Detect which cell encompasses the target text, then output its (x, y) center coordinate. 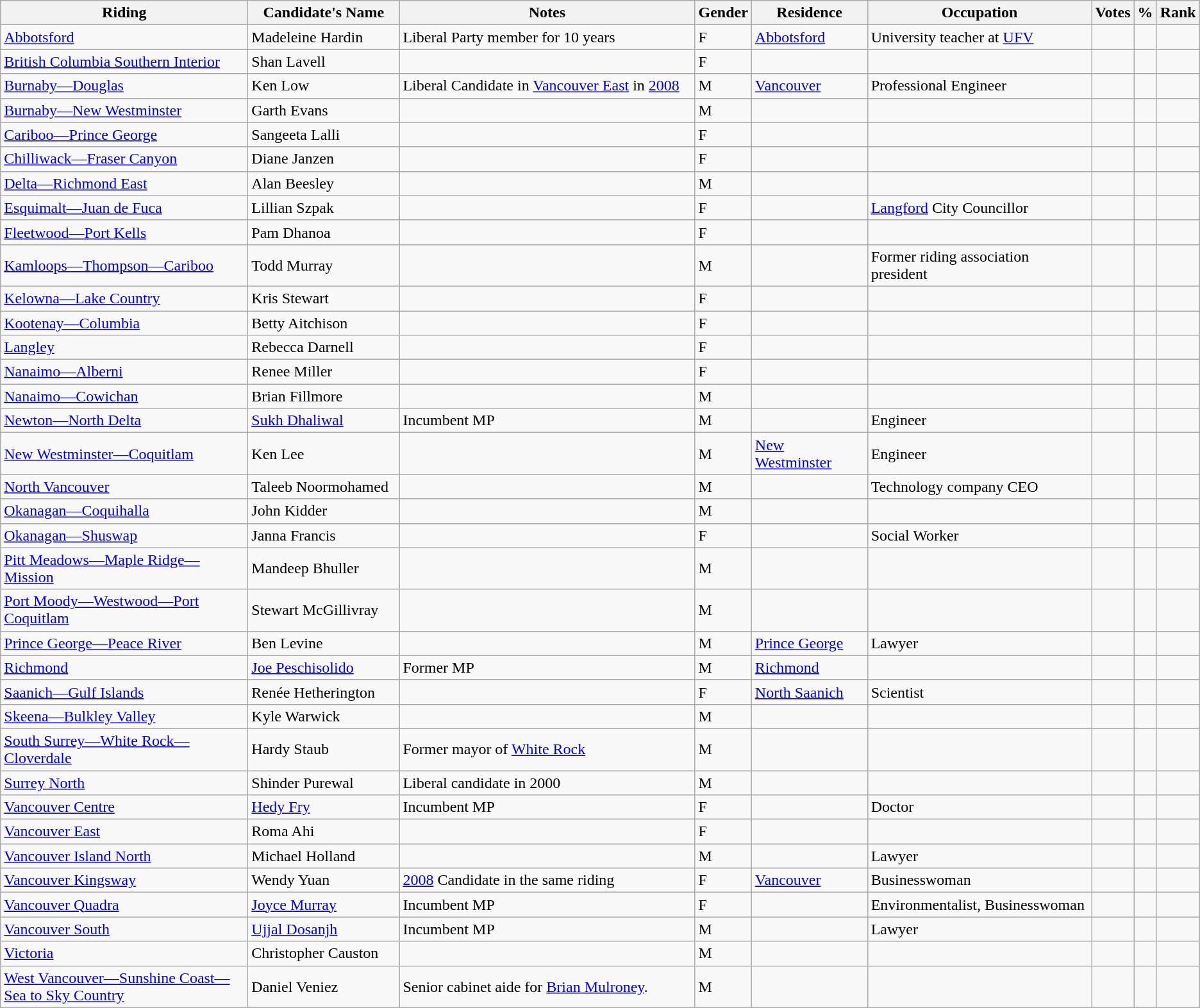
Diane Janzen (324, 159)
Fleetwood—Port Kells (124, 232)
Cariboo—Prince George (124, 135)
Notes (547, 13)
Joe Peschisolido (324, 668)
Wendy Yuan (324, 880)
South Surrey—White Rock—Cloverdale (124, 749)
West Vancouver—Sunshine Coast—Sea to Sky Country (124, 986)
Kamloops—Thompson—Cariboo (124, 265)
Prince George (809, 643)
Senior cabinet aide for Brian Mulroney. (547, 986)
Janna Francis (324, 535)
Nanaimo—Cowichan (124, 396)
Langley (124, 348)
Esquimalt—Juan de Fuca (124, 208)
Okanagan—Shuswap (124, 535)
Lillian Szpak (324, 208)
Todd Murray (324, 265)
New Westminster—Coquitlam (124, 454)
Vancouver East (124, 832)
Scientist (979, 692)
Alan Beesley (324, 183)
Sangeeta Lalli (324, 135)
Prince George—Peace River (124, 643)
Renee Miller (324, 372)
Social Worker (979, 535)
Rebecca Darnell (324, 348)
2008 Candidate in the same riding (547, 880)
Technology company CEO (979, 487)
Mandeep Bhuller (324, 568)
Christopher Causton (324, 953)
Renée Hetherington (324, 692)
Newton—North Delta (124, 421)
Okanagan—Coquihalla (124, 511)
Former riding association president (979, 265)
% (1145, 13)
Ujjal Dosanjh (324, 929)
Shinder Purewal (324, 783)
Rank (1178, 13)
Garth Evans (324, 110)
Kootenay—Columbia (124, 323)
Former MP (547, 668)
Sukh Dhaliwal (324, 421)
Taleeb Noormohamed (324, 487)
Shan Lavell (324, 62)
Saanich—Gulf Islands (124, 692)
Doctor (979, 807)
Pam Dhanoa (324, 232)
Vancouver Kingsway (124, 880)
Pitt Meadows—Maple Ridge—Mission (124, 568)
Chilliwack—Fraser Canyon (124, 159)
Candidate's Name (324, 13)
New Westminster (809, 454)
Riding (124, 13)
Gender (723, 13)
Votes (1113, 13)
Madeleine Hardin (324, 37)
Delta—Richmond East (124, 183)
Daniel Veniez (324, 986)
Burnaby—New Westminster (124, 110)
Kelowna—Lake Country (124, 298)
Liberal Party member for 10 years (547, 37)
Langford City Councillor (979, 208)
Professional Engineer (979, 86)
Vancouver Quadra (124, 905)
Businesswoman (979, 880)
Liberal Candidate in Vancouver East in 2008 (547, 86)
Betty Aitchison (324, 323)
Burnaby—Douglas (124, 86)
Kyle Warwick (324, 716)
Environmentalist, Businesswoman (979, 905)
Nanaimo—Alberni (124, 372)
Port Moody—Westwood—Port Coquitlam (124, 610)
North Vancouver (124, 487)
North Saanich (809, 692)
University teacher at UFV (979, 37)
Ben Levine (324, 643)
Residence (809, 13)
Hedy Fry (324, 807)
Vancouver Island North (124, 856)
Occupation (979, 13)
British Columbia Southern Interior (124, 62)
Former mayor of White Rock (547, 749)
Kris Stewart (324, 298)
Joyce Murray (324, 905)
Ken Lee (324, 454)
Skeena—Bulkley Valley (124, 716)
John Kidder (324, 511)
Hardy Staub (324, 749)
Liberal candidate in 2000 (547, 783)
Victoria (124, 953)
Stewart McGillivray (324, 610)
Surrey North (124, 783)
Roma Ahi (324, 832)
Vancouver South (124, 929)
Michael Holland (324, 856)
Brian Fillmore (324, 396)
Ken Low (324, 86)
Vancouver Centre (124, 807)
